Find where the given text appears and provide that cell's center as (X, Y) coordinate. 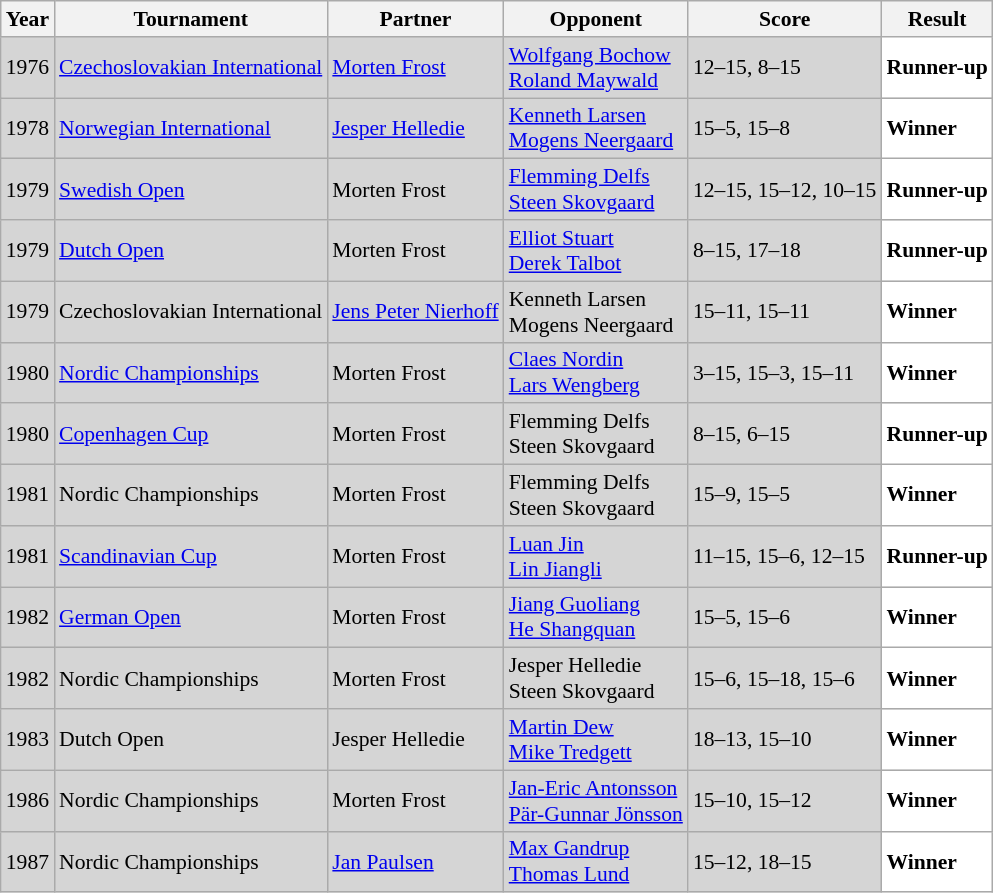
Wolfgang Bochow Roland Maywald (596, 68)
15–6, 15–18, 15–6 (785, 678)
11–15, 15–6, 12–15 (785, 556)
Jesper Helledie Steen Skovgaard (596, 678)
Score (785, 19)
15–11, 15–11 (785, 312)
8–15, 17–18 (785, 250)
Jens Peter Nierhoff (415, 312)
Claes Nordin Lars Wengberg (596, 372)
Jan Paulsen (415, 862)
Year (28, 19)
Max Gandrup Thomas Lund (596, 862)
Opponent (596, 19)
Martin Dew Mike Tredgett (596, 740)
1976 (28, 68)
12–15, 15–12, 10–15 (785, 190)
Swedish Open (190, 190)
15–9, 15–5 (785, 496)
German Open (190, 618)
Jan-Eric Antonsson Pär-Gunnar Jönsson (596, 800)
1987 (28, 862)
Norwegian International (190, 128)
1983 (28, 740)
Copenhagen Cup (190, 434)
15–10, 15–12 (785, 800)
1986 (28, 800)
3–15, 15–3, 15–11 (785, 372)
15–5, 15–8 (785, 128)
15–12, 18–15 (785, 862)
1978 (28, 128)
Partner (415, 19)
Result (936, 19)
Jiang Guoliang He Shangquan (596, 618)
15–5, 15–6 (785, 618)
8–15, 6–15 (785, 434)
Scandinavian Cup (190, 556)
18–13, 15–10 (785, 740)
Tournament (190, 19)
Elliot Stuart Derek Talbot (596, 250)
Luan Jin Lin Jiangli (596, 556)
12–15, 8–15 (785, 68)
